Identify which cell holds the provided text, then report its (x, y) central coordinate. 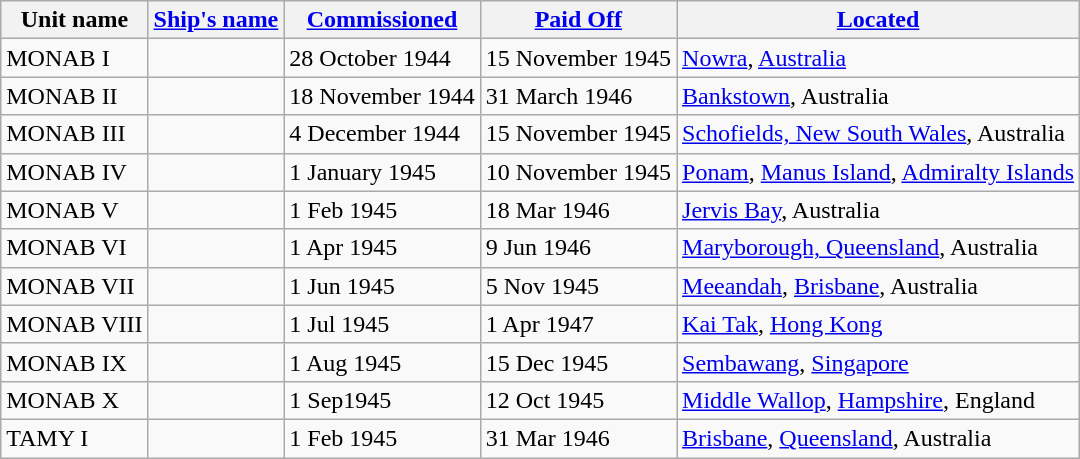
Schofields, New South Wales, Australia (878, 134)
TAMY I (74, 438)
15 Dec 1945 (578, 362)
1 Sep1945 (382, 400)
Meeandah, Brisbane, Australia (878, 286)
MONAB II (74, 96)
Bankstown, Australia (878, 96)
9 Jun 1946 (578, 248)
MONAB VII (74, 286)
28 October 1944 (382, 58)
1 Aug 1945 (382, 362)
Ponam, Manus Island, Admiralty Islands (878, 172)
MONAB VIII (74, 324)
Maryborough, Queensland, Australia (878, 248)
4 December 1944 (382, 134)
Kai Tak, Hong Kong (878, 324)
18 November 1944 (382, 96)
5 Nov 1945 (578, 286)
1 Apr 1945 (382, 248)
10 November 1945 (578, 172)
Middle Wallop, Hampshire, England (878, 400)
Paid Off (578, 20)
Commissioned (382, 20)
MONAB I (74, 58)
Ship's name (216, 20)
MONAB VI (74, 248)
MONAB V (74, 210)
1 Jun 1945 (382, 286)
Sembawang, Singapore (878, 362)
31 March 1946 (578, 96)
Jervis Bay, Australia (878, 210)
MONAB IX (74, 362)
1 Apr 1947 (578, 324)
MONAB III (74, 134)
MONAB X (74, 400)
1 Jul 1945 (382, 324)
Nowra, Australia (878, 58)
MONAB IV (74, 172)
12 Oct 1945 (578, 400)
31 Mar 1946 (578, 438)
Unit name (74, 20)
1 January 1945 (382, 172)
18 Mar 1946 (578, 210)
Brisbane, Queensland, Australia (878, 438)
Located (878, 20)
